Find where the given text appears and provide that cell's center as [X, Y] coordinate. 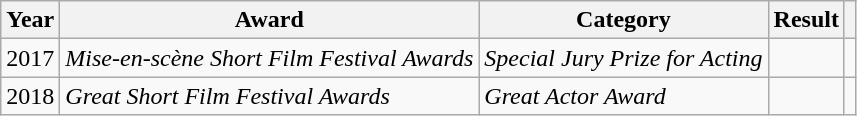
Great Short Film Festival Awards [270, 96]
Category [624, 20]
Mise-en-scène Short Film Festival Awards [270, 58]
Award [270, 20]
2017 [30, 58]
Special Jury Prize for Acting [624, 58]
Great Actor Award [624, 96]
2018 [30, 96]
Result [806, 20]
Year [30, 20]
